Capture the cell that displays the provided text and extract its [x, y] central coordinate. 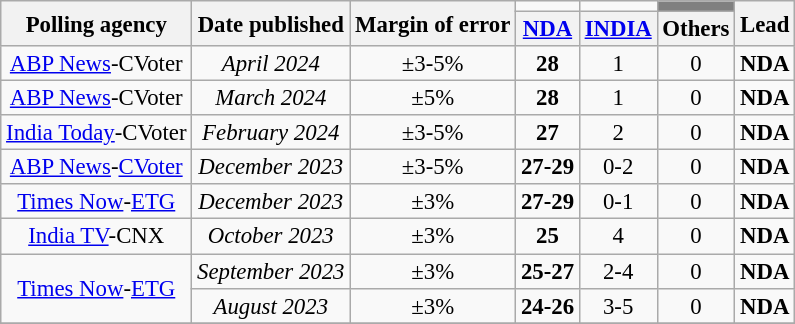
India Today-CVoter [96, 132]
25 [548, 236]
±5% [433, 98]
India TV-CNX [96, 236]
September 2023 [271, 272]
4 [618, 236]
25-27 [548, 272]
Date published [271, 24]
24-26 [548, 306]
Polling agency [96, 24]
August 2023 [271, 306]
0-2 [618, 168]
Margin of error [433, 24]
2-4 [618, 272]
April 2024 [271, 64]
October 2023 [271, 236]
3-5 [618, 306]
March 2024 [271, 98]
February 2024 [271, 132]
27 [548, 132]
Others [696, 30]
2 [618, 132]
Lead [765, 24]
0-1 [618, 202]
INDIA [618, 30]
